Output the [X, Y] coordinate of the center of the cell containing the given text.  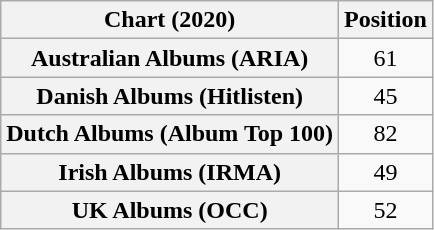
52 [386, 210]
Danish Albums (Hitlisten) [170, 96]
45 [386, 96]
Position [386, 20]
Irish Albums (IRMA) [170, 172]
Australian Albums (ARIA) [170, 58]
Chart (2020) [170, 20]
Dutch Albums (Album Top 100) [170, 134]
49 [386, 172]
82 [386, 134]
UK Albums (OCC) [170, 210]
61 [386, 58]
